Return (X, Y) of the center of cell containing provided text 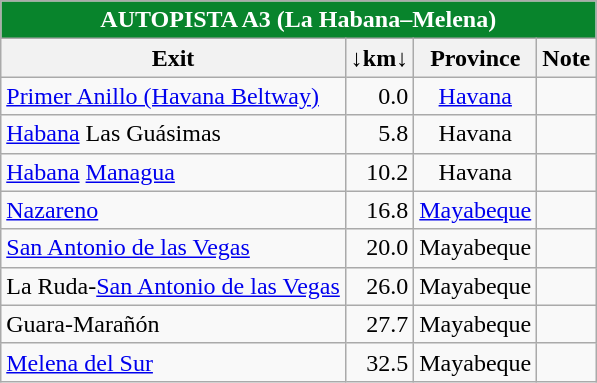
10.2 (379, 172)
16.8 (379, 210)
Exit (174, 58)
Guara-Marañón (174, 324)
Habana Managua (174, 172)
San Antonio de las Vegas (174, 248)
32.5 (379, 362)
20.0 (379, 248)
26.0 (379, 286)
La Ruda-San Antonio de las Vegas (174, 286)
27.7 (379, 324)
Habana Las Guásimas (174, 134)
Note (566, 58)
Nazareno (174, 210)
↓km↓ (379, 58)
0.0 (379, 96)
Province (476, 58)
Primer Anillo (Havana Beltway) (174, 96)
AUTOPISTA A3 (La Habana–Melena) (298, 20)
Melena del Sur (174, 362)
5.8 (379, 134)
